Return [X, Y] of the center of cell containing provided text 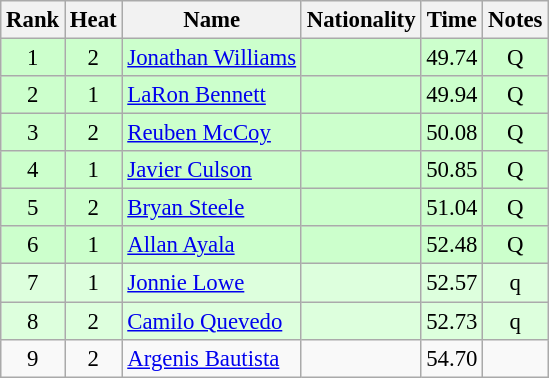
52.73 [452, 321]
Bryan Steele [212, 208]
49.74 [452, 58]
Argenis Bautista [212, 358]
8 [33, 321]
LaRon Bennett [212, 95]
Time [452, 20]
50.85 [452, 170]
5 [33, 208]
6 [33, 245]
Nationality [360, 20]
4 [33, 170]
54.70 [452, 358]
Reuben McCoy [212, 133]
52.48 [452, 245]
3 [33, 133]
Name [212, 20]
Jonathan Williams [212, 58]
7 [33, 283]
50.08 [452, 133]
Notes [516, 20]
Javier Culson [212, 170]
Rank [33, 20]
51.04 [452, 208]
9 [33, 358]
Camilo Quevedo [212, 321]
Allan Ayala [212, 245]
49.94 [452, 95]
Jonnie Lowe [212, 283]
Heat [94, 20]
52.57 [452, 283]
